Determine the (X, Y) coordinate at the center of the cell enclosing the given text.  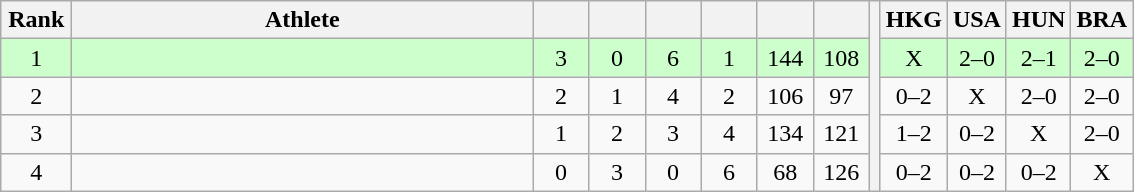
108 (841, 58)
HKG (914, 20)
97 (841, 96)
121 (841, 134)
106 (785, 96)
134 (785, 134)
126 (841, 172)
144 (785, 58)
68 (785, 172)
2–1 (1038, 58)
HUN (1038, 20)
Athlete (302, 20)
USA (976, 20)
1–2 (914, 134)
BRA (1102, 20)
Rank (36, 20)
